Extract the (x, y) coordinate from the center of the cell holding the provided text.  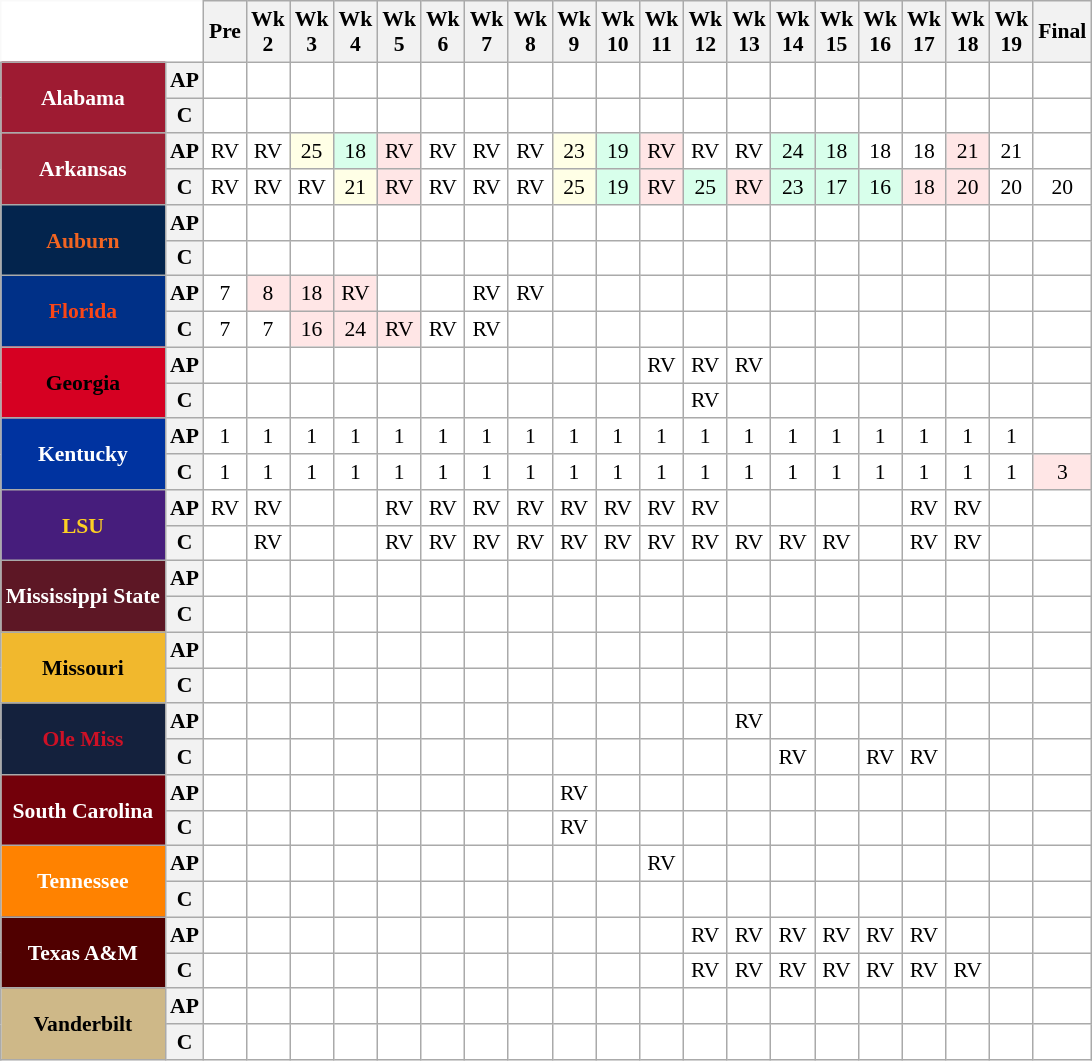
Wk13 (749, 32)
Pre (225, 32)
Wk4 (355, 32)
17 (837, 187)
South Carolina (83, 810)
Auburn (83, 240)
Texas A&M (83, 952)
Arkansas (83, 170)
Wk9 (574, 32)
Ole Miss (83, 740)
Wk11 (662, 32)
Wk18 (968, 32)
Alabama (83, 98)
Wk7 (487, 32)
Wk17 (924, 32)
LSU (83, 526)
Georgia (83, 382)
Wk14 (793, 32)
Mississippi State (83, 596)
Wk16 (880, 32)
Wk15 (837, 32)
Wk10 (618, 32)
Florida (83, 312)
Missouri (83, 668)
Wk6 (443, 32)
Vanderbilt (83, 1024)
8 (268, 294)
3 (1062, 472)
Wk5 (399, 32)
Wk3 (312, 32)
Final (1062, 32)
Kentucky (83, 454)
Wk12 (705, 32)
Wk2 (268, 32)
Wk19 (1012, 32)
Tennessee (83, 882)
Wk8 (530, 32)
